Locate the cell with the specified text and output its (X, Y) center coordinate. 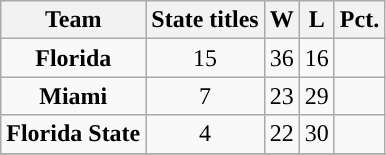
30 (316, 134)
Miami (74, 96)
15 (205, 58)
Team (74, 20)
29 (316, 96)
State titles (205, 20)
23 (282, 96)
22 (282, 134)
16 (316, 58)
Florida (74, 58)
L (316, 20)
Florida State (74, 134)
36 (282, 58)
W (282, 20)
4 (205, 134)
7 (205, 96)
Pct. (359, 20)
